Determine the (x, y) coordinate at the center of the cell enclosing the given text.  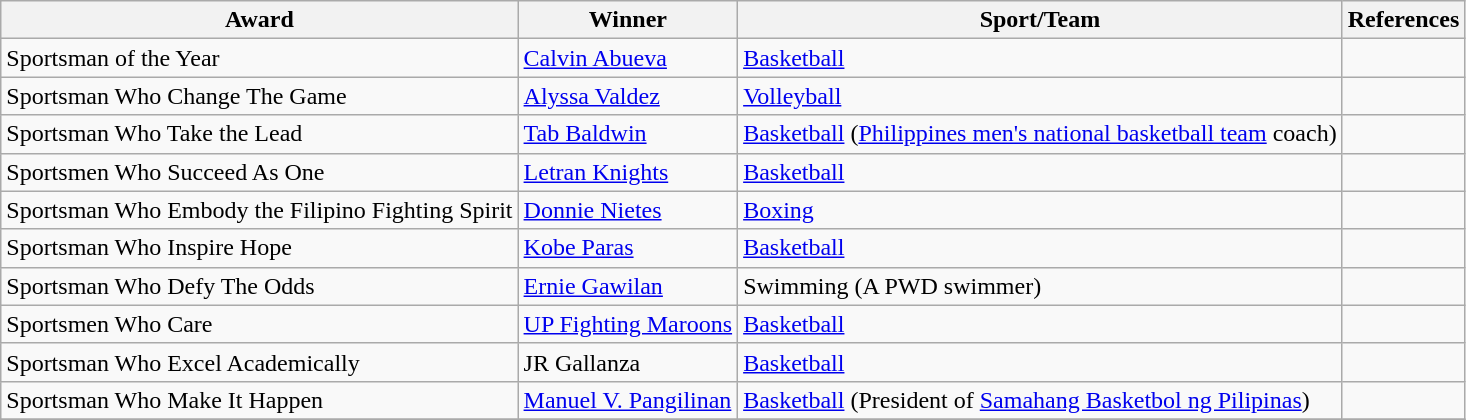
Sportsmen Who Succeed As One (260, 172)
Alyssa Valdez (628, 96)
Manuel V. Pangilinan (628, 400)
Letran Knights (628, 172)
Calvin Abueva (628, 58)
Sportsman Who Change The Game (260, 96)
UP Fighting Maroons (628, 324)
Basketball (President of Samahang Basketbol ng Pilipinas) (1040, 400)
Sportsman Who Inspire Hope (260, 248)
References (1404, 20)
Sportsman Who Take the Lead (260, 134)
Sportsman of the Year (260, 58)
JR Gallanza (628, 362)
Sportsman Who Defy The Odds (260, 286)
Kobe Paras (628, 248)
Boxing (1040, 210)
Tab Baldwin (628, 134)
Basketball (Philippines men's national basketball team coach) (1040, 134)
Donnie Nietes (628, 210)
Sport/Team (1040, 20)
Sportsman Who Excel Academically (260, 362)
Award (260, 20)
Sportsman Who Make It Happen (260, 400)
Ernie Gawilan (628, 286)
Swimming (A PWD swimmer) (1040, 286)
Sportsmen Who Care (260, 324)
Sportsman Who Embody the Filipino Fighting Spirit (260, 210)
Winner (628, 20)
Volleyball (1040, 96)
